From the cell containing the given text, extract its center point as [X, Y] coordinate. 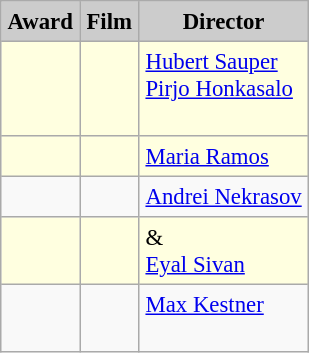
Andrei Nekrasov [224, 196]
Award [40, 21]
Hubert Sauper Pirjo Honkasalo [224, 88]
Director [224, 21]
Film [110, 21]
Maria Ramos [224, 156]
& Eyal Sivan [224, 251]
Max Kestner [224, 318]
